Locate the cell with the specified text and output its (x, y) center coordinate. 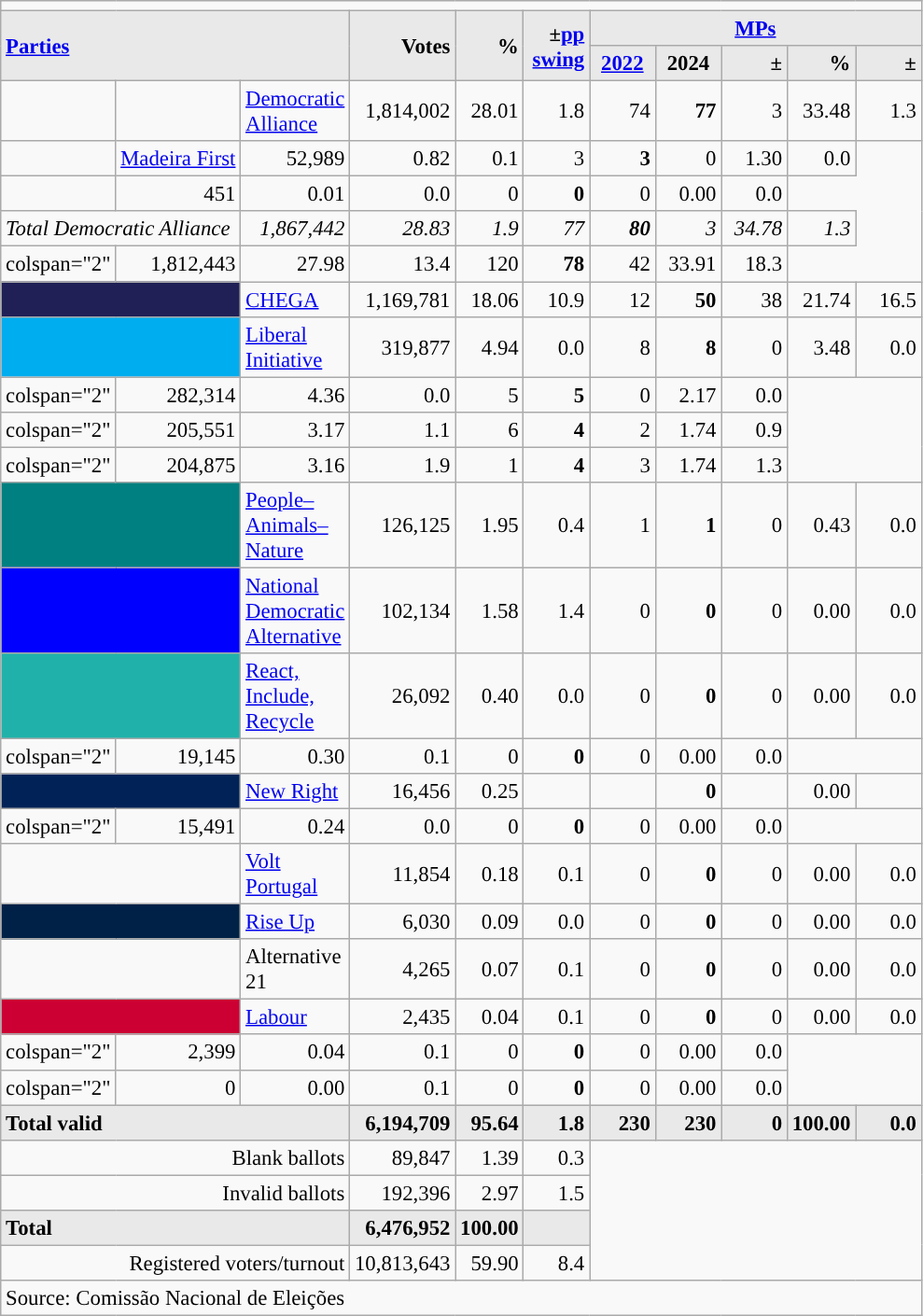
2022 (623, 63)
6,194,709 (403, 1123)
89,847 (403, 1157)
0.9 (754, 429)
1.1 (403, 429)
6,030 (403, 922)
1.58 (489, 610)
6 (489, 429)
4,265 (403, 969)
Alternative 21 (295, 969)
126,125 (403, 525)
0.82 (403, 159)
Liberal Initiative (295, 347)
0.40 (489, 696)
319,877 (403, 347)
27.98 (295, 264)
1.95 (489, 525)
282,314 (178, 395)
102,134 (403, 610)
4.94 (489, 347)
Democratic Alliance (295, 112)
28.83 (403, 229)
New Right (295, 791)
1,867,442 (295, 229)
±pp swing (556, 47)
18.06 (489, 300)
1.4 (556, 610)
11,854 (403, 874)
8.4 (556, 1263)
33.91 (689, 264)
0.09 (489, 922)
6,476,952 (403, 1228)
38 (754, 300)
95.64 (489, 1123)
120 (489, 264)
4.36 (295, 395)
451 (178, 194)
15,491 (178, 827)
Registered voters/turnout (175, 1263)
Votes (403, 47)
21.74 (821, 300)
MPs (756, 29)
Volt Portugal (295, 874)
16.5 (888, 300)
34.78 (754, 229)
0.18 (489, 874)
16,456 (403, 791)
0.01 (295, 194)
0.43 (821, 525)
React, Include, Recycle (295, 696)
Madeira First (178, 159)
1,812,443 (178, 264)
19,145 (178, 756)
Total (175, 1228)
0.25 (489, 791)
50 (689, 300)
80 (623, 229)
74 (623, 112)
1,814,002 (403, 112)
Total valid (175, 1123)
1.39 (489, 1157)
3.48 (821, 347)
18.3 (754, 264)
Rise Up (295, 922)
10,813,643 (403, 1263)
1.30 (754, 159)
12 (623, 300)
1,169,781 (403, 300)
CHEGA (295, 300)
3.16 (295, 465)
78 (556, 264)
205,551 (178, 429)
2.97 (489, 1193)
204,875 (178, 465)
Labour (295, 1017)
2 (623, 429)
1.5 (556, 1193)
2024 (689, 63)
National Democratic Alternative (295, 610)
2,435 (403, 1017)
33.48 (821, 112)
0.4 (556, 525)
192,396 (403, 1193)
28.01 (489, 112)
52,989 (295, 159)
Total Democratic Alliance (121, 229)
0.24 (295, 827)
3.17 (295, 429)
Invalid ballots (175, 1193)
42 (623, 264)
13.4 (403, 264)
Source: Comissão Nacional de Eleições (461, 1298)
59.90 (489, 1263)
10.9 (556, 300)
Blank ballots (175, 1157)
26,092 (403, 696)
0.07 (489, 969)
People–Animals–Nature (295, 525)
2,399 (178, 1053)
0.30 (295, 756)
0.3 (556, 1157)
Parties (175, 47)
2.17 (689, 395)
